Detect which cell encompasses the target text, then output its (x, y) center coordinate. 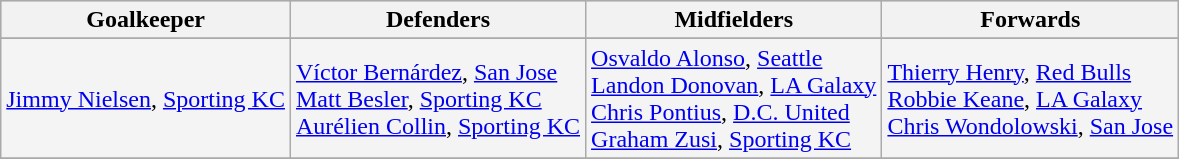
Thierry Henry, Red Bulls Robbie Keane, LA Galaxy Chris Wondolowski, San Jose (1030, 98)
Víctor Bernárdez, San Jose Matt Besler, Sporting KC Aurélien Collin, Sporting KC (438, 98)
Goalkeeper (146, 20)
Forwards (1030, 20)
Midfielders (734, 20)
Jimmy Nielsen, Sporting KC (146, 98)
Osvaldo Alonso, Seattle Landon Donovan, LA Galaxy Chris Pontius, D.C. United Graham Zusi, Sporting KC (734, 98)
Defenders (438, 20)
